Output the (x, y) coordinate of the center of the cell containing the given text.  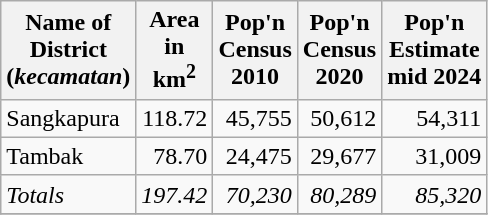
Areain km2 (174, 50)
118.72 (174, 118)
80,289 (339, 194)
29,677 (339, 156)
45,755 (255, 118)
50,612 (339, 118)
24,475 (255, 156)
Pop'nCensus2010 (255, 50)
78.70 (174, 156)
Totals (68, 194)
197.42 (174, 194)
70,230 (255, 194)
Pop'nEstimatemid 2024 (434, 50)
85,320 (434, 194)
Sangkapura (68, 118)
54,311 (434, 118)
Pop'nCensus2020 (339, 50)
Tambak (68, 156)
Name ofDistrict(kecamatan) (68, 50)
31,009 (434, 156)
